Provide the [X, Y] coordinate of the cell's center where the given text is located.  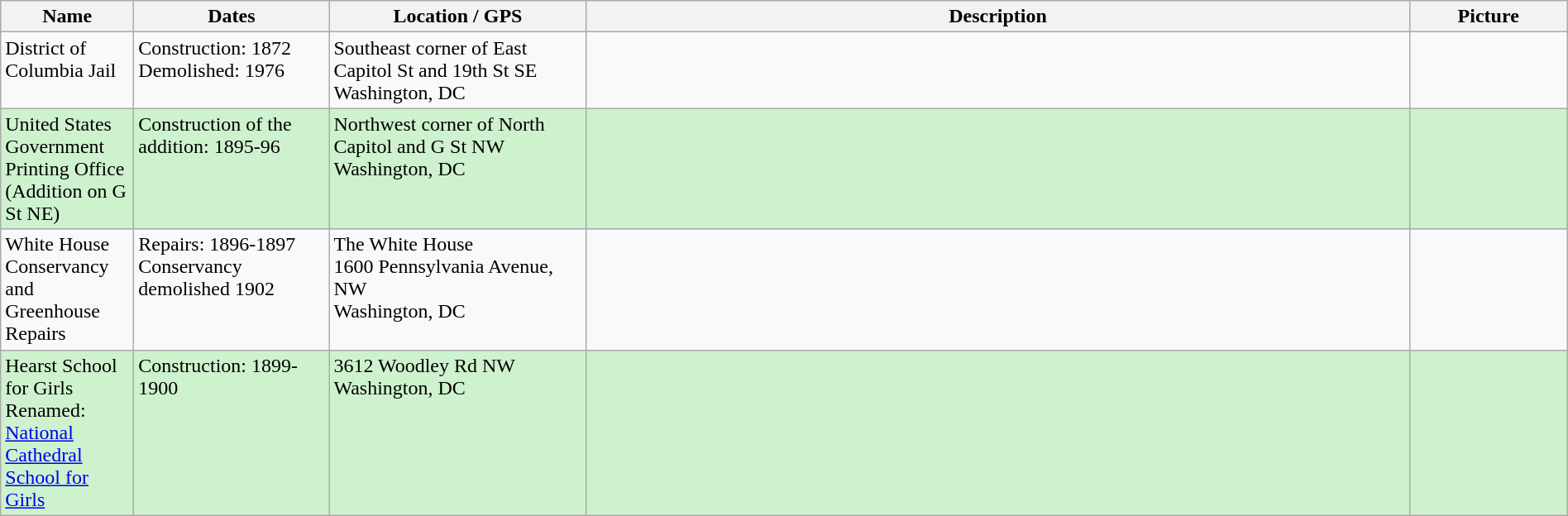
Construction of the addition: 1895-96 [232, 169]
Northwest corner of North Capitol and G St NW Washington, DC [458, 169]
Location / GPS [458, 17]
District of Columbia Jail [68, 70]
Southeast corner of East Capitol St and 19th St SE Washington, DC [458, 70]
White House Conservancy and Greenhouse Repairs [68, 289]
Name [68, 17]
Dates [232, 17]
Description [997, 17]
United States Government Printing Office (Addition on G St NE) [68, 169]
Construction: 1872 Demolished: 1976 [232, 70]
Hearst School for Girls Renamed: National Cathedral School for Girls [68, 432]
Construction: 1899-1900 [232, 432]
3612 Woodley Rd NW Washington, DC [458, 432]
The White House 1600 Pennsylvania Avenue, NW Washington, DC [458, 289]
Repairs: 1896-1897 Conservancy demolished 1902 [232, 289]
Picture [1489, 17]
